For the text-containing cell, return its midpoint in (X, Y) coordinate format. 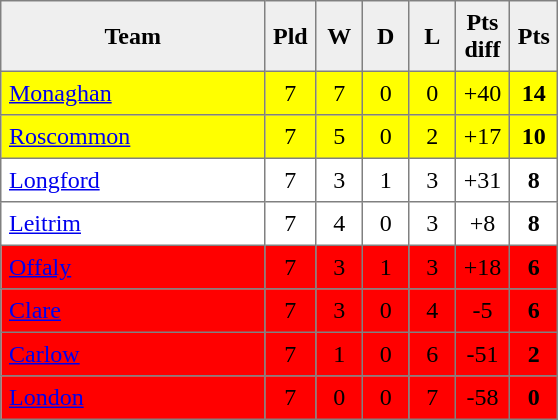
Roscommon (133, 137)
D (385, 36)
-51 (482, 354)
Pts diff (482, 36)
Team (133, 36)
Longford (133, 180)
+8 (482, 224)
Carlow (133, 354)
Clare (133, 311)
+18 (482, 267)
Pld (290, 36)
L (432, 36)
+31 (482, 180)
Pts (533, 36)
-5 (482, 311)
Offaly (133, 267)
London (133, 398)
W (339, 36)
Leitrim (133, 224)
+17 (482, 137)
Monaghan (133, 93)
+40 (482, 93)
14 (533, 93)
-58 (482, 398)
10 (533, 137)
5 (339, 137)
